Scan for the cell matching the given text and deliver its [X, Y] coordinate at center. 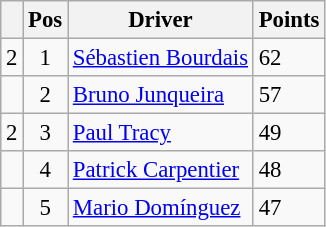
5 [46, 208]
Paul Tracy [161, 133]
1 [46, 58]
Pos [46, 20]
Sébastien Bourdais [161, 58]
3 [46, 133]
Driver [161, 20]
Mario Domínguez [161, 208]
Points [288, 20]
47 [288, 208]
62 [288, 58]
4 [46, 170]
48 [288, 170]
Patrick Carpentier [161, 170]
Bruno Junqueira [161, 95]
49 [288, 133]
57 [288, 95]
